Detect which cell encompasses the target text, then output its (X, Y) center coordinate. 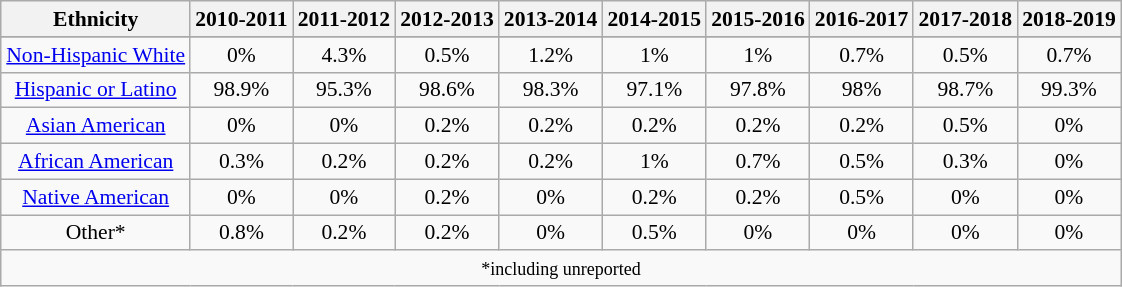
98.3% (551, 90)
98.7% (965, 90)
0.8% (241, 232)
Other* (96, 232)
Asian American (96, 126)
Native American (96, 197)
98.6% (447, 90)
97.8% (758, 90)
2011-2012 (344, 19)
2015-2016 (758, 19)
2017-2018 (965, 19)
2014-2015 (654, 19)
98.9% (241, 90)
1.2% (551, 54)
95.3% (344, 90)
2010-2011 (241, 19)
97.1% (654, 90)
*including unreported (561, 268)
2013-2014 (551, 19)
2012-2013 (447, 19)
99.3% (1069, 90)
African American (96, 161)
Hispanic or Latino (96, 90)
Non-Hispanic White (96, 54)
Ethnicity (96, 19)
98% (862, 90)
2018-2019 (1069, 19)
2016-2017 (862, 19)
4.3% (344, 54)
